From the cell containing the given text, extract its center point as [X, Y] coordinate. 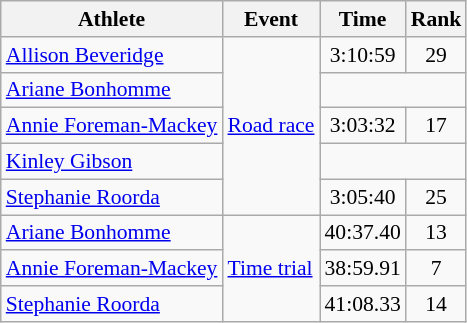
Event [270, 19]
40:37.40 [363, 233]
17 [436, 126]
29 [436, 55]
Kinley Gibson [112, 162]
Rank [436, 19]
Road race [270, 126]
41:08.33 [363, 304]
Athlete [112, 19]
Time [363, 19]
38:59.91 [363, 269]
3:05:40 [363, 197]
14 [436, 304]
25 [436, 197]
Time trial [270, 268]
Allison Beveridge [112, 55]
3:10:59 [363, 55]
13 [436, 233]
7 [436, 269]
3:03:32 [363, 126]
